Output the (X, Y) coordinate of the center of the cell containing the given text.  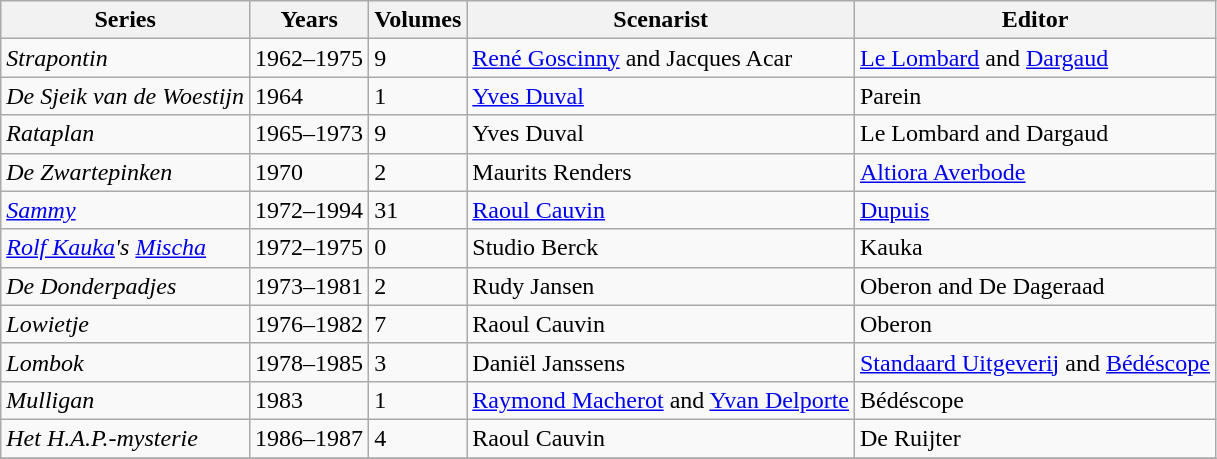
Standaard Uitgeverij and Bédéscope (1034, 362)
Series (126, 20)
Editor (1034, 20)
Years (310, 20)
De Zwartepinken (126, 172)
De Ruijter (1034, 438)
De Donderpadjes (126, 286)
1970 (310, 172)
Maurits Renders (661, 172)
1976–1982 (310, 324)
Dupuis (1034, 210)
1983 (310, 400)
1973–1981 (310, 286)
0 (418, 248)
3 (418, 362)
Daniël Janssens (661, 362)
Studio Berck (661, 248)
4 (418, 438)
1965–1973 (310, 134)
31 (418, 210)
René Goscinny and Jacques Acar (661, 58)
Raymond Macherot and Yvan Delporte (661, 400)
Lowietje (126, 324)
7 (418, 324)
Mulligan (126, 400)
1978–1985 (310, 362)
Rudy Jansen (661, 286)
Het H.A.P.-mysterie (126, 438)
Bédéscope (1034, 400)
De Sjeik van de Woestijn (126, 96)
Volumes (418, 20)
1972–1975 (310, 248)
Oberon (1034, 324)
Oberon and De Dageraad (1034, 286)
Rataplan (126, 134)
Parein (1034, 96)
1962–1975 (310, 58)
Lombok (126, 362)
Strapontin (126, 58)
Sammy (126, 210)
1986–1987 (310, 438)
1972–1994 (310, 210)
Scenarist (661, 20)
1964 (310, 96)
Kauka (1034, 248)
Altiora Averbode (1034, 172)
Rolf Kauka's Mischa (126, 248)
